Locate the cell with the specified text and output its [x, y] center coordinate. 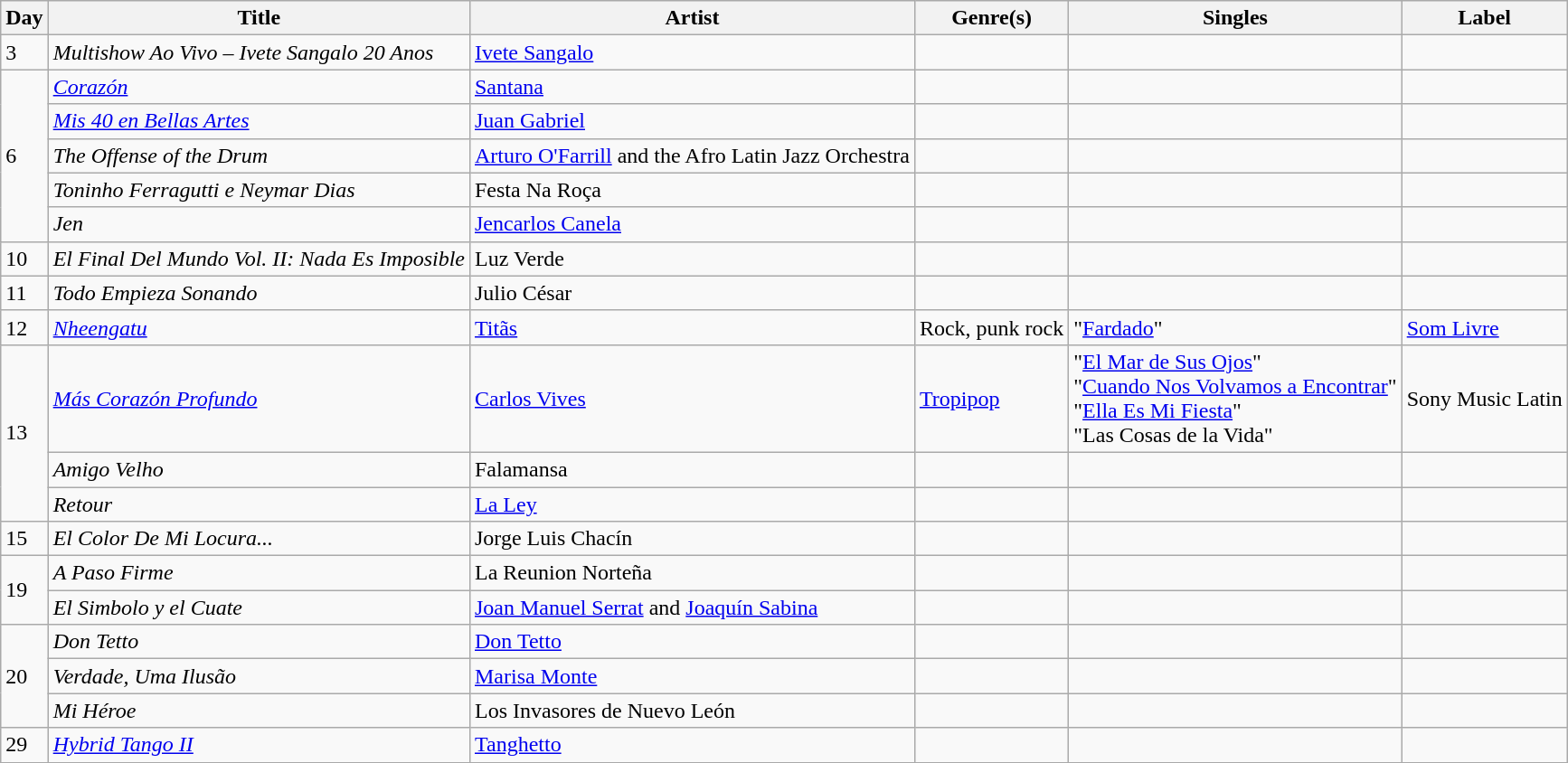
Retour [259, 504]
El Color De Mi Locura... [259, 539]
Singles [1235, 18]
El Final Del Mundo Vol. II: Nada Es Imposible [259, 259]
La Ley [692, 504]
Arturo O'Farrill and the Afro Latin Jazz Orchestra [692, 155]
Festa Na Roça [692, 190]
Verdade, Uma Ilusão [259, 676]
A Paso Firme [259, 573]
Amigo Velho [259, 469]
11 [24, 293]
"Fardado" [1235, 327]
29 [24, 745]
Falamansa [692, 469]
Más Corazón Profundo [259, 398]
Julio César [692, 293]
Mis 40 en Bellas Artes [259, 121]
Juan Gabriel [692, 121]
Todo Empieza Sonando [259, 293]
Marisa Monte [692, 676]
Toninho Ferragutti e Neymar Dias [259, 190]
Corazón [259, 87]
15 [24, 539]
6 [24, 155]
19 [24, 590]
Sony Music Latin [1485, 398]
3 [24, 52]
13 [24, 432]
Day [24, 18]
Label [1485, 18]
The Offense of the Drum [259, 155]
El Simbolo y el Cuate [259, 608]
Los Invasores de Nuevo León [692, 711]
Titãs [692, 327]
Title [259, 18]
Tanghetto [692, 745]
Artist [692, 18]
Genre(s) [991, 18]
Tropipop [991, 398]
Rock, punk rock [991, 327]
Jencarlos Canela [692, 224]
Hybrid Tango II [259, 745]
Luz Verde [692, 259]
La Reunion Norteña [692, 573]
Carlos Vives [692, 398]
Jorge Luis Chacín [692, 539]
Santana [692, 87]
10 [24, 259]
20 [24, 676]
Joan Manuel Serrat and Joaquín Sabina [692, 608]
Multishow Ao Vivo – Ivete Sangalo 20 Anos [259, 52]
12 [24, 327]
Jen [259, 224]
Som Livre [1485, 327]
Mi Héroe [259, 711]
Ivete Sangalo [692, 52]
Nheengatu [259, 327]
"El Mar de Sus Ojos""Cuando Nos Volvamos a Encontrar""Ella Es Mi Fiesta""Las Cosas de la Vida" [1235, 398]
